Find where the given text appears and provide that cell's center as (X, Y) coordinate. 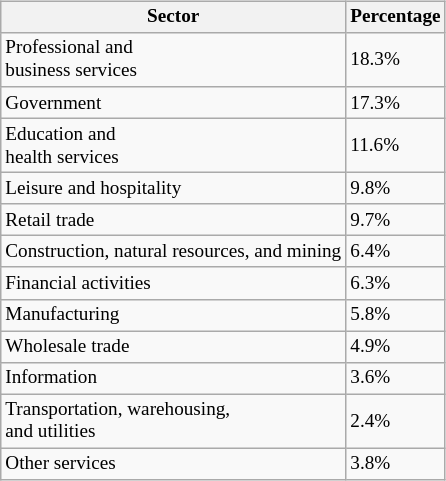
Manufacturing (174, 315)
11.6% (396, 145)
2.4% (396, 421)
17.3% (396, 103)
Wholesale trade (174, 347)
Other services (174, 464)
6.3% (396, 283)
Financial activities (174, 283)
Construction, natural resources, and mining (174, 252)
Professional andbusiness services (174, 60)
3.8% (396, 464)
4.9% (396, 347)
Sector (174, 17)
6.4% (396, 252)
18.3% (396, 60)
5.8% (396, 315)
Information (174, 378)
9.7% (396, 220)
Transportation, warehousing,and utilities (174, 421)
Percentage (396, 17)
9.8% (396, 189)
Education andhealth services (174, 145)
Retail trade (174, 220)
Government (174, 103)
Leisure and hospitality (174, 189)
3.6% (396, 378)
